Return (X, Y) of the center of cell containing provided text 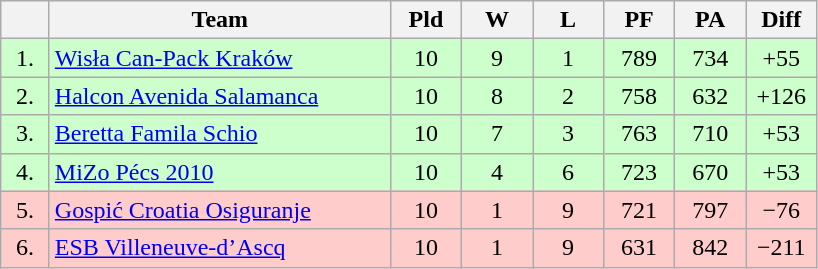
Gospić Croatia Osiguranje (220, 210)
−211 (782, 248)
2 (568, 96)
3. (26, 134)
842 (710, 248)
+126 (782, 96)
2. (26, 96)
8 (496, 96)
Beretta Famila Schio (220, 134)
4 (496, 172)
632 (710, 96)
789 (640, 58)
721 (640, 210)
6 (568, 172)
710 (710, 134)
Wisła Can-Pack Kraków (220, 58)
4. (26, 172)
W (496, 20)
L (568, 20)
7 (496, 134)
631 (640, 248)
3 (568, 134)
PF (640, 20)
797 (710, 210)
−76 (782, 210)
PA (710, 20)
Pld (426, 20)
MiZo Pécs 2010 (220, 172)
6. (26, 248)
1. (26, 58)
Halcon Avenida Salamanca (220, 96)
ESB Villeneuve-d’Ascq (220, 248)
723 (640, 172)
5. (26, 210)
+55 (782, 58)
Diff (782, 20)
763 (640, 134)
734 (710, 58)
670 (710, 172)
Team (220, 20)
758 (640, 96)
